Return the (x, y) coordinate for the center point of the cell that contains the specified text.  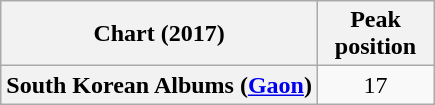
17 (375, 85)
Chart (2017) (160, 34)
Peakposition (375, 34)
South Korean Albums (Gaon) (160, 85)
